Find where the given text appears and provide that cell's center as [X, Y] coordinate. 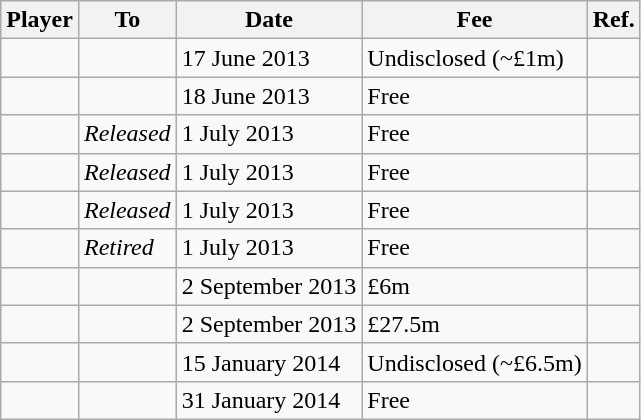
Player [40, 20]
Ref. [614, 20]
To [127, 20]
Undisclosed (~£1m) [474, 58]
Fee [474, 20]
18 June 2013 [269, 96]
Retired [127, 248]
31 January 2014 [269, 400]
Undisclosed (~£6.5m) [474, 362]
£6m [474, 286]
17 June 2013 [269, 58]
£27.5m [474, 324]
Date [269, 20]
15 January 2014 [269, 362]
